From the cell containing the given text, extract its center point as [X, Y] coordinate. 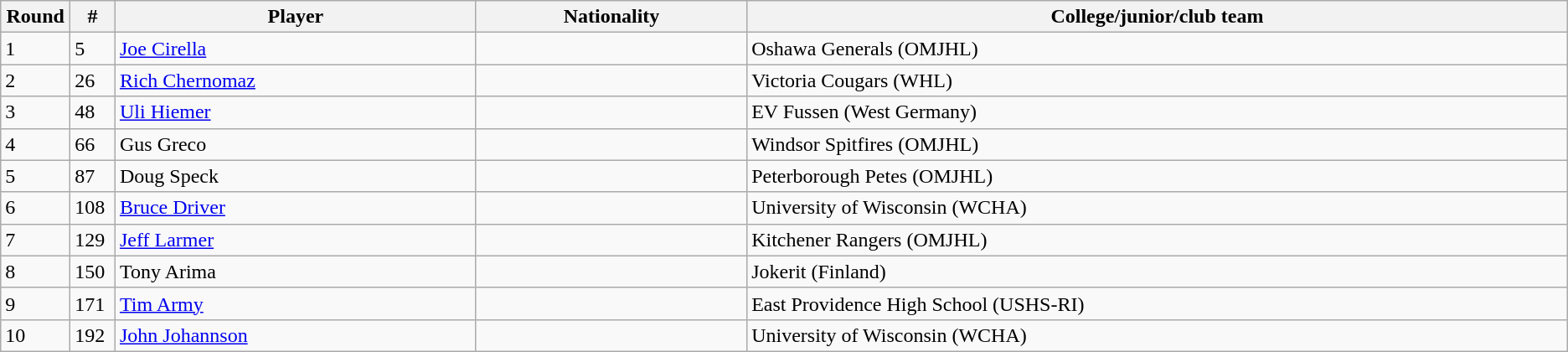
Rich Chernomaz [295, 80]
Peterborough Petes (OMJHL) [1158, 176]
26 [93, 80]
108 [93, 208]
Nationality [611, 17]
East Providence High School (USHS-RI) [1158, 303]
Tony Arima [295, 272]
3 [35, 112]
Joe Cirella [295, 49]
48 [93, 112]
192 [93, 335]
66 [93, 144]
9 [35, 303]
87 [93, 176]
7 [35, 240]
8 [35, 272]
171 [93, 303]
150 [93, 272]
Tim Army [295, 303]
EV Fussen (West Germany) [1158, 112]
Windsor Spitfires (OMJHL) [1158, 144]
10 [35, 335]
Player [295, 17]
John Johannson [295, 335]
2 [35, 80]
Victoria Cougars (WHL) [1158, 80]
6 [35, 208]
Oshawa Generals (OMJHL) [1158, 49]
Bruce Driver [295, 208]
Doug Speck [295, 176]
4 [35, 144]
Gus Greco [295, 144]
Round [35, 17]
# [93, 17]
Jokerit (Finland) [1158, 272]
Jeff Larmer [295, 240]
College/junior/club team [1158, 17]
Uli Hiemer [295, 112]
Kitchener Rangers (OMJHL) [1158, 240]
1 [35, 49]
129 [93, 240]
